Provide the (X, Y) coordinate of the cell's center where the given text is located.  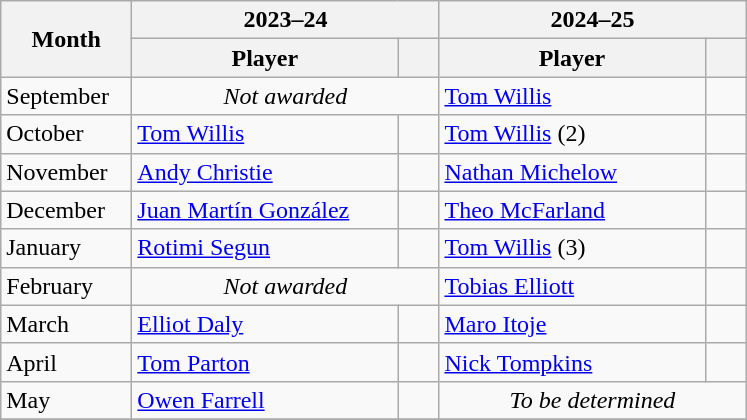
September (66, 96)
Andy Christie (265, 172)
May (66, 400)
Month (66, 39)
Theo McFarland (572, 210)
Tom Willis (3) (572, 248)
Nick Tompkins (572, 362)
Rotimi Segun (265, 248)
April (66, 362)
Juan Martín González (265, 210)
2024–25 (592, 20)
To be determined (592, 400)
2023–24 (286, 20)
Maro Itoje (572, 324)
Tom Willis (2) (572, 134)
February (66, 286)
Tom Parton (265, 362)
Owen Farrell (265, 400)
Tobias Elliott (572, 286)
November (66, 172)
October (66, 134)
March (66, 324)
December (66, 210)
Elliot Daly (265, 324)
Nathan Michelow (572, 172)
January (66, 248)
